Determine the (X, Y) coordinate at the center of the cell enclosing the given text.  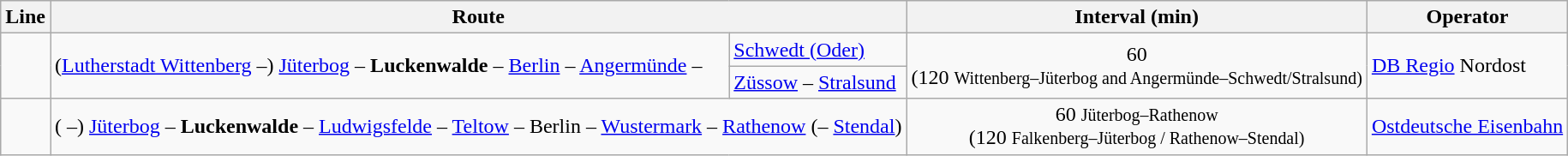
60(120 Wittenberg–Jüterbog and Angermünde–Schwedt/Stralsund) (1136, 66)
Line (26, 17)
( –) Jüterbog – Luckenwalde – Ludwigsfelde – Teltow – Berlin – Wustermark – Rathenow (– Stendal) (478, 127)
Schwedt (Oder) (817, 50)
Operator (1467, 17)
Ostdeutsche Eisenbahn (1467, 127)
60 Jüterbog–Rathenow(120 Falkenberg–Jüterbog / Rathenow–Stendal) (1136, 127)
Interval (min) (1136, 17)
(Lutherstadt Wittenberg –) Jüterbog – Luckenwalde – Berlin – Angermünde – (389, 66)
Züssow – Stralsund (817, 82)
DB Regio Nordost (1467, 66)
Route (478, 17)
